Return the [x, y] coordinate for the center point of the cell that contains the specified text.  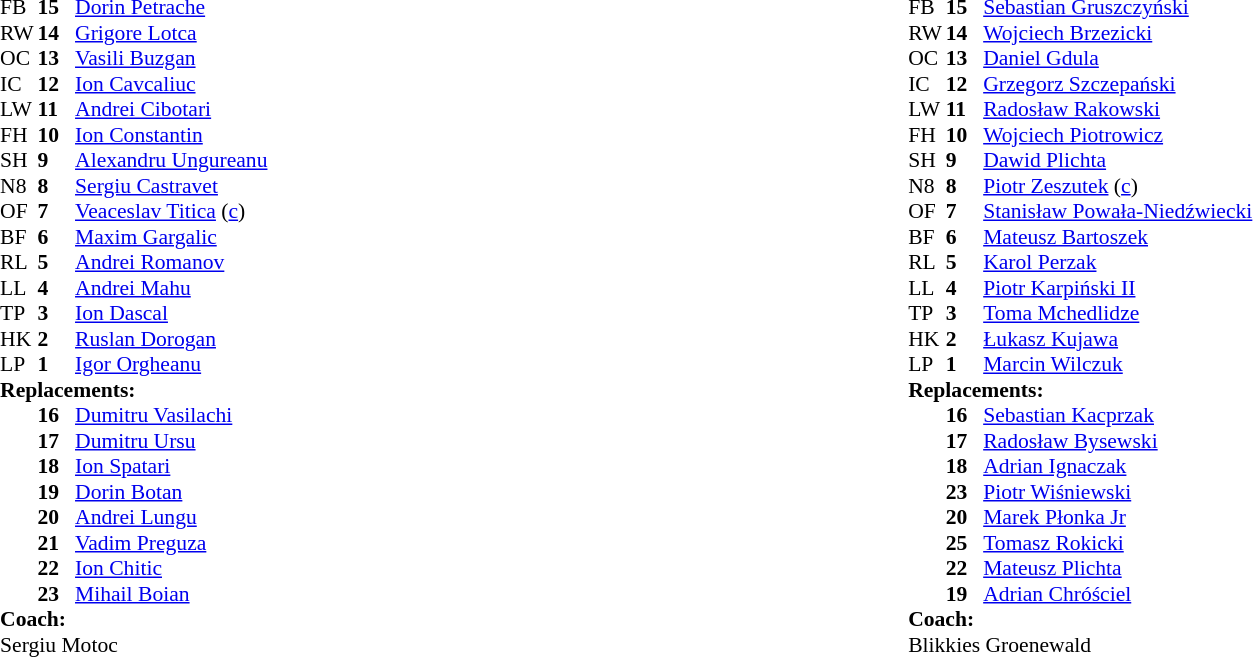
Radosław Rakowski [1118, 109]
Ruslan Dorogan [171, 339]
Mihail Boian [171, 594]
Vadim Preguza [171, 543]
Sebastian Kacprzak [1118, 415]
Igor Orgheanu [171, 365]
Ion Constantin [171, 135]
Andrei Cibotari [171, 109]
25 [965, 543]
Ion Spatari [171, 467]
21 [57, 543]
Marek Płonka Jr [1118, 517]
Andrei Romanov [171, 263]
Andrei Lungu [171, 517]
Grigore Lotca [171, 33]
Grzegorz Szczepański [1118, 84]
Veaceslav Titica (c) [171, 211]
Tomasz Rokicki [1118, 543]
Dorin Botan [171, 492]
Andrei Mahu [171, 288]
Mateusz Bartoszek [1118, 237]
Piotr Wiśniewski [1118, 492]
Piotr Karpiński II [1118, 288]
Mateusz Plichta [1118, 569]
Toma Mchedlidze [1118, 313]
Adrian Ignaczak [1118, 467]
Dawid Plichta [1118, 161]
Dumitru Ursu [171, 441]
Łukasz Kujawa [1118, 339]
Vasili Buzgan [171, 59]
Karol Perzak [1118, 263]
Piotr Zeszutek (c) [1118, 186]
Stanisław Powała-Niedźwiecki [1118, 211]
Alexandru Ungureanu [171, 161]
Daniel Gdula [1118, 59]
Ion Dascal [171, 313]
Ion Chitic [171, 569]
Maxim Gargalic [171, 237]
Ion Cavcaliuc [171, 84]
Wojciech Brzezicki [1118, 33]
Adrian Chróściel [1118, 594]
Marcin Wilczuk [1118, 365]
Dumitru Vasilachi [171, 415]
Radosław Bysewski [1118, 441]
Sergiu Castravet [171, 186]
Wojciech Piotrowicz [1118, 135]
